Search for the cell housing the specified text and yield its [X, Y] center coordinate. 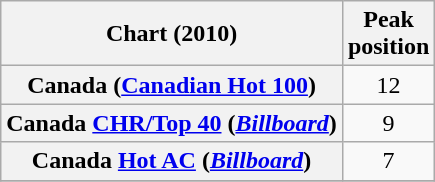
7 [388, 161]
12 [388, 85]
9 [388, 123]
Canada Hot AC (Billboard) [172, 161]
Canada CHR/Top 40 (Billboard) [172, 123]
Peakposition [388, 34]
Canada (Canadian Hot 100) [172, 85]
Chart (2010) [172, 34]
